Pinpoint the cell where the given text exists, returning its (X, Y) midpoint coordinate. 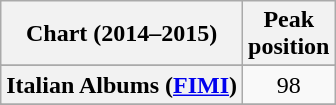
98 (289, 85)
Chart (2014–2015) (122, 34)
Italian Albums (FIMI) (122, 85)
Peakposition (289, 34)
